Provide the [x, y] coordinate of the cell's center where the given text is located.  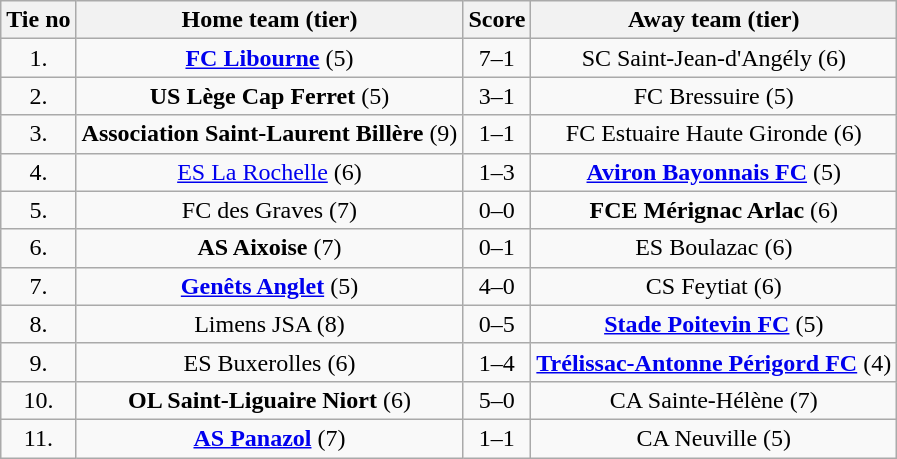
Tie no [38, 20]
2. [38, 96]
Stade Poitevin FC (5) [714, 324]
4. [38, 172]
1–3 [497, 172]
Aviron Bayonnais FC (5) [714, 172]
FC Estuaire Haute Gironde (6) [714, 134]
0–1 [497, 248]
FC des Graves (7) [270, 210]
SC Saint-Jean-d'Angély (6) [714, 58]
6. [38, 248]
OL Saint-Liguaire Niort (6) [270, 400]
ES La Rochelle (6) [270, 172]
ES Buxerolles (6) [270, 362]
AS Aixoise (7) [270, 248]
Limens JSA (8) [270, 324]
0–5 [497, 324]
1–4 [497, 362]
5. [38, 210]
7. [38, 286]
3–1 [497, 96]
Away team (tier) [714, 20]
US Lège Cap Ferret (5) [270, 96]
11. [38, 438]
FCE Mérignac Arlac (6) [714, 210]
FC Libourne (5) [270, 58]
CA Neuville (5) [714, 438]
Association Saint-Laurent Billère (9) [270, 134]
1. [38, 58]
9. [38, 362]
AS Panazol (7) [270, 438]
8. [38, 324]
CS Feytiat (6) [714, 286]
ES Boulazac (6) [714, 248]
7–1 [497, 58]
CA Sainte-Hélène (7) [714, 400]
3. [38, 134]
Genêts Anglet (5) [270, 286]
5–0 [497, 400]
Trélissac-Antonne Périgord FC (4) [714, 362]
Home team (tier) [270, 20]
0–0 [497, 210]
FC Bressuire (5) [714, 96]
10. [38, 400]
Score [497, 20]
4–0 [497, 286]
